From the cell containing the given text, extract its center point as [x, y] coordinate. 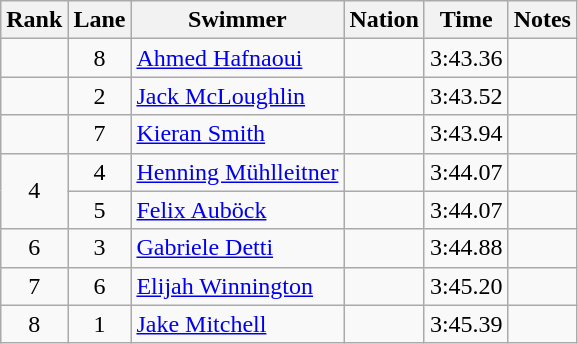
Swimmer [238, 20]
3:43.52 [466, 96]
3:45.20 [466, 286]
5 [100, 210]
3:44.88 [466, 248]
Notes [542, 20]
Jack McLoughlin [238, 96]
Rank [34, 20]
Elijah Winnington [238, 286]
3:43.94 [466, 134]
2 [100, 96]
Gabriele Detti [238, 248]
3:43.36 [466, 58]
Time [466, 20]
1 [100, 324]
Nation [384, 20]
Henning Mühlleitner [238, 172]
3:45.39 [466, 324]
Kieran Smith [238, 134]
Felix Auböck [238, 210]
Ahmed Hafnaoui [238, 58]
Lane [100, 20]
3 [100, 248]
Jake Mitchell [238, 324]
